Output the [X, Y] coordinate of the center of the cell containing the given text.  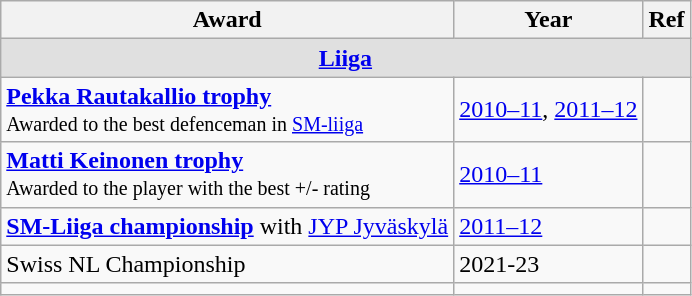
Ref [666, 20]
2021-23 [548, 264]
SM-Liiga championship with JYP Jyväskylä [228, 226]
Swiss NL Championship [228, 264]
Matti Keinonen trophyAwarded to the player with the best +/- rating [228, 174]
2010–11, 2011–12 [548, 110]
2011–12 [548, 226]
Pekka Rautakallio trophyAwarded to the best defenceman in SM-liiga [228, 110]
Award [228, 20]
Liiga [346, 58]
Year [548, 20]
2010–11 [548, 174]
